Pinpoint the cell where the given text exists, returning its (x, y) midpoint coordinate. 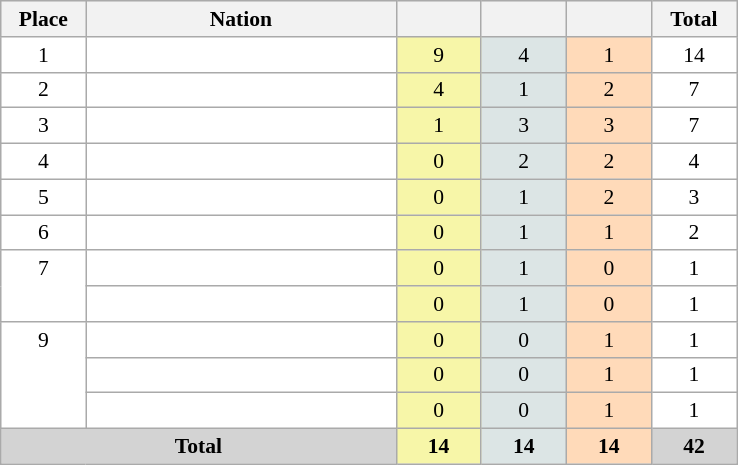
5 (44, 197)
Nation (241, 19)
6 (44, 233)
Place (44, 19)
42 (694, 447)
